Pinpoint the cell where the given text exists, returning its [X, Y] midpoint coordinate. 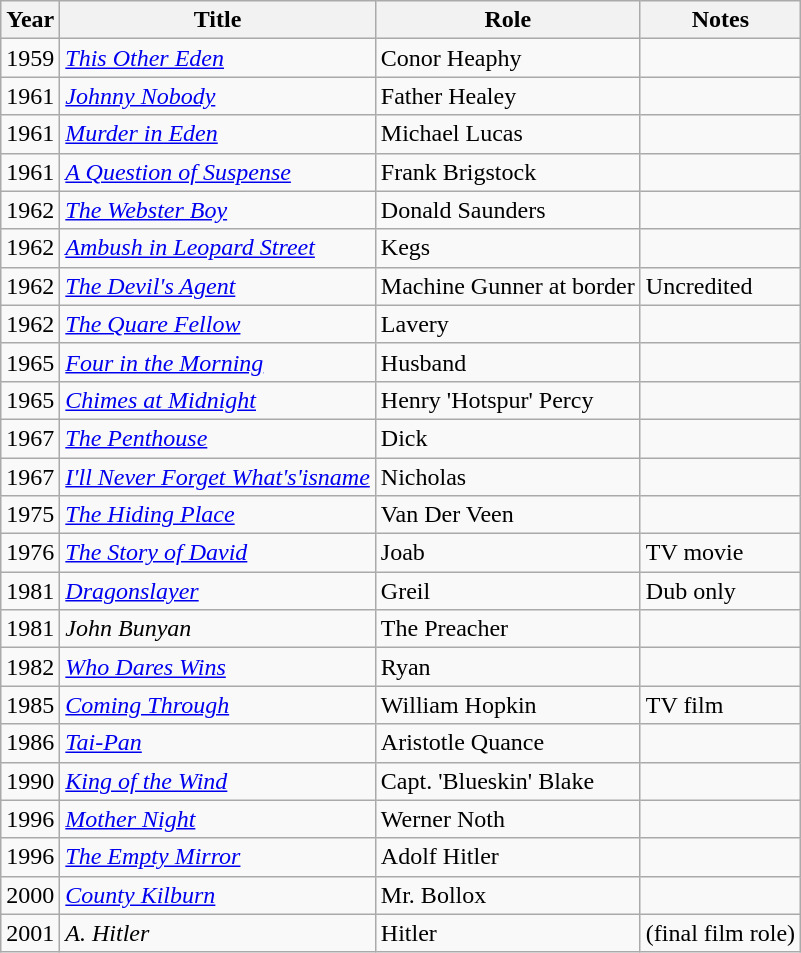
Henry 'Hotspur' Percy [508, 400]
Nicholas [508, 477]
The Story of David [218, 553]
County Kilburn [218, 895]
1985 [30, 705]
1986 [30, 743]
A. Hitler [218, 933]
Notes [720, 20]
Ryan [508, 667]
1982 [30, 667]
Tai-Pan [218, 743]
1976 [30, 553]
Who Dares Wins [218, 667]
Conor Heaphy [508, 58]
Dragonslayer [218, 591]
(final film role) [720, 933]
Machine Gunner at border [508, 286]
Donald Saunders [508, 210]
Adolf Hitler [508, 857]
Ambush in Leopard Street [218, 248]
Coming Through [218, 705]
The Penthouse [218, 438]
Greil [508, 591]
The Hiding Place [218, 515]
I'll Never Forget What's'isname [218, 477]
Uncredited [720, 286]
A Question of Suspense [218, 172]
Title [218, 20]
The Devil's Agent [218, 286]
Capt. 'Blueskin' Blake [508, 781]
Werner Noth [508, 819]
Chimes at Midnight [218, 400]
King of the Wind [218, 781]
Dub only [720, 591]
Father Healey [508, 96]
Role [508, 20]
Kegs [508, 248]
John Bunyan [218, 629]
Mother Night [218, 819]
The Empty Mirror [218, 857]
1959 [30, 58]
Frank Brigstock [508, 172]
Husband [508, 362]
1990 [30, 781]
TV movie [720, 553]
Michael Lucas [508, 134]
The Preacher [508, 629]
Hitler [508, 933]
1975 [30, 515]
TV film [720, 705]
2000 [30, 895]
Dick [508, 438]
The Webster Boy [218, 210]
This Other Eden [218, 58]
Year [30, 20]
Van Der Veen [508, 515]
Murder in Eden [218, 134]
Johnny Nobody [218, 96]
Mr. Bollox [508, 895]
Aristotle Quance [508, 743]
Joab [508, 553]
Lavery [508, 324]
Four in the Morning [218, 362]
2001 [30, 933]
The Quare Fellow [218, 324]
William Hopkin [508, 705]
